Scan for the cell matching the given text and deliver its [x, y] coordinate at center. 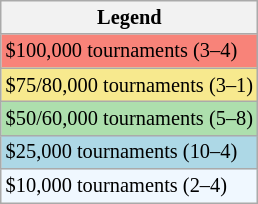
$10,000 tournaments (2–4) [130, 186]
$25,000 tournaments (10–4) [130, 152]
$75/80,000 tournaments (3–1) [130, 85]
$100,000 tournaments (3–4) [130, 51]
$50/60,000 tournaments (5–8) [130, 118]
Legend [130, 17]
